Return [X, Y] of the center of cell containing provided text 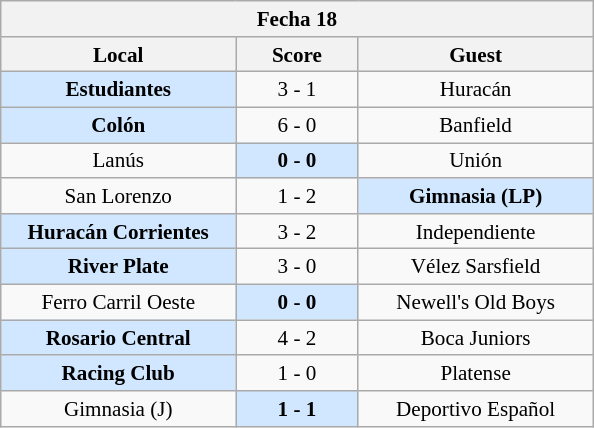
Deportivo Español [476, 408]
1 - 0 [297, 372]
Gimnasia (J) [118, 408]
Platense [476, 372]
San Lorenzo [118, 196]
Racing Club [118, 372]
3 - 2 [297, 230]
Estudiantes [118, 90]
3 - 1 [297, 90]
Local [118, 54]
1 - 2 [297, 196]
Score [297, 54]
River Plate [118, 266]
Fecha 18 [297, 18]
Vélez Sarsfield [476, 266]
Independiente [476, 230]
1 - 1 [297, 408]
Newell's Old Boys [476, 302]
Colón [118, 124]
Rosario Central [118, 338]
3 - 0 [297, 266]
Banfield [476, 124]
Unión [476, 160]
Huracán [476, 90]
Gimnasia (LP) [476, 196]
6 - 0 [297, 124]
Boca Juniors [476, 338]
Guest [476, 54]
Huracán Corrientes [118, 230]
4 - 2 [297, 338]
Lanús [118, 160]
Ferro Carril Oeste [118, 302]
